Search for the cell housing the specified text and yield its [x, y] center coordinate. 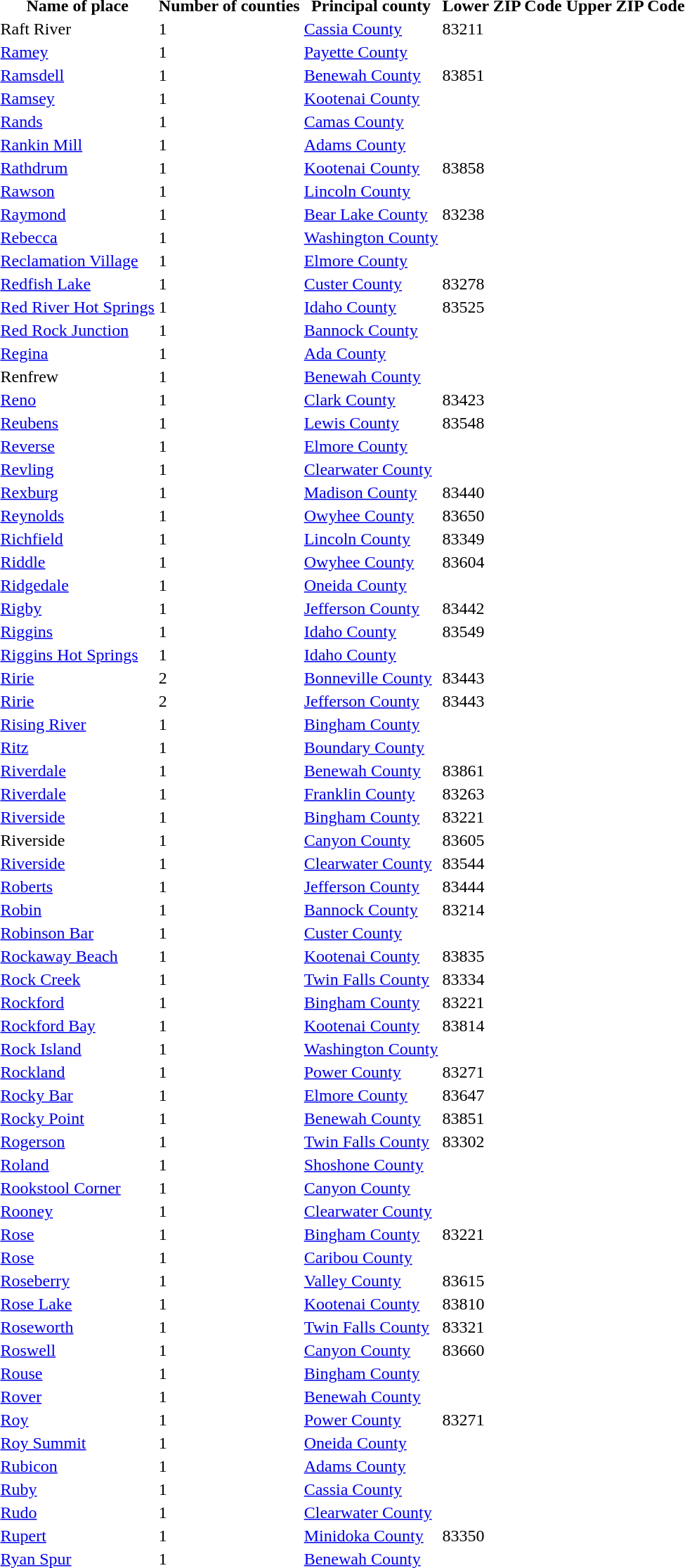
83861 [502, 771]
83605 [502, 840]
83334 [502, 979]
83604 [502, 562]
Madison County [371, 492]
83238 [502, 214]
83263 [502, 794]
83660 [502, 1350]
83814 [502, 1026]
Payette County [371, 52]
Clark County [371, 400]
83835 [502, 956]
83278 [502, 284]
83444 [502, 887]
83349 [502, 539]
83544 [502, 863]
83423 [502, 400]
83858 [502, 168]
83442 [502, 608]
Caribou County [371, 1257]
83211 [502, 29]
Camas County [371, 122]
Shoshone County [371, 1165]
83302 [502, 1142]
Franklin County [371, 794]
83650 [502, 516]
Minidoka County [371, 1536]
83214 [502, 910]
83525 [502, 307]
83548 [502, 423]
83321 [502, 1327]
Bear Lake County [371, 214]
83615 [502, 1281]
83440 [502, 492]
83810 [502, 1304]
Ada County [371, 353]
Bonneville County [371, 678]
Lewis County [371, 423]
Valley County [371, 1281]
83647 [502, 1095]
83549 [502, 632]
83350 [502, 1536]
Boundary County [371, 747]
